Determine the (X, Y) coordinate at the center of the cell enclosing the given text.  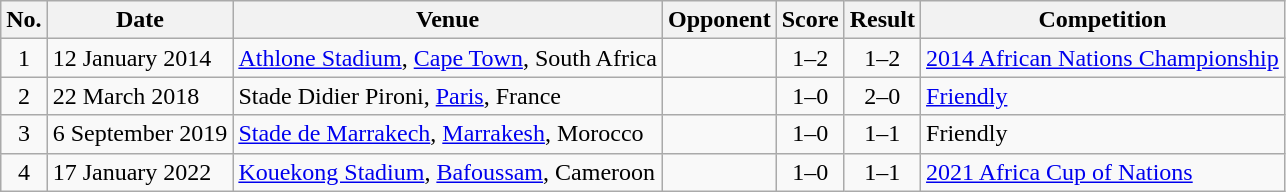
Kouekong Stadium, Bafoussam, Cameroon (448, 172)
Venue (448, 20)
12 January 2014 (140, 58)
2014 African Nations Championship (1103, 58)
Opponent (719, 20)
Score (810, 20)
Stade de Marrakech, Marrakesh, Morocco (448, 134)
17 January 2022 (140, 172)
2 (24, 96)
1 (24, 58)
Result (882, 20)
2021 Africa Cup of Nations (1103, 172)
Stade Didier Pironi, Paris, France (448, 96)
2–0 (882, 96)
Date (140, 20)
22 March 2018 (140, 96)
Athlone Stadium, Cape Town, South Africa (448, 58)
4 (24, 172)
6 September 2019 (140, 134)
3 (24, 134)
No. (24, 20)
Competition (1103, 20)
